Capture the cell that displays the provided text and extract its [X, Y] central coordinate. 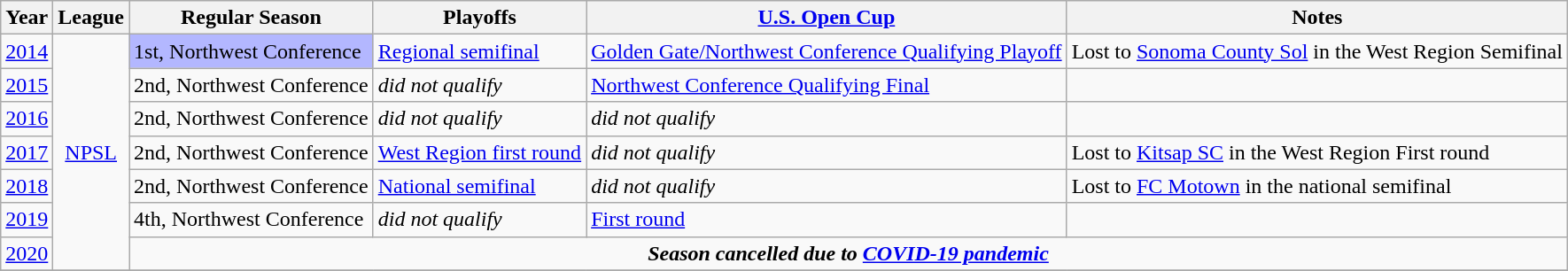
NPSL [91, 152]
First round [827, 220]
Playoffs [479, 18]
Season cancelled due to COVID-19 pandemic [849, 253]
Golden Gate/Northwest Conference Qualifying Playoff [827, 51]
2020 [27, 253]
Year [27, 18]
National semifinal [479, 186]
2018 [27, 186]
U.S. Open Cup [827, 18]
1st, Northwest Conference [252, 51]
Lost to Sonoma County Sol in the West Region Semifinal [1316, 51]
2015 [27, 85]
2016 [27, 119]
Regional semifinal [479, 51]
West Region first round [479, 152]
Regular Season [252, 18]
4th, Northwest Conference [252, 220]
2019 [27, 220]
League [91, 18]
Northwest Conference Qualifying Final [827, 85]
2014 [27, 51]
Lost to Kitsap SC in the West Region First round [1316, 152]
Notes [1316, 18]
Lost to FC Motown in the national semifinal [1316, 186]
2017 [27, 152]
